Identify which cell holds the provided text, then report its (X, Y) central coordinate. 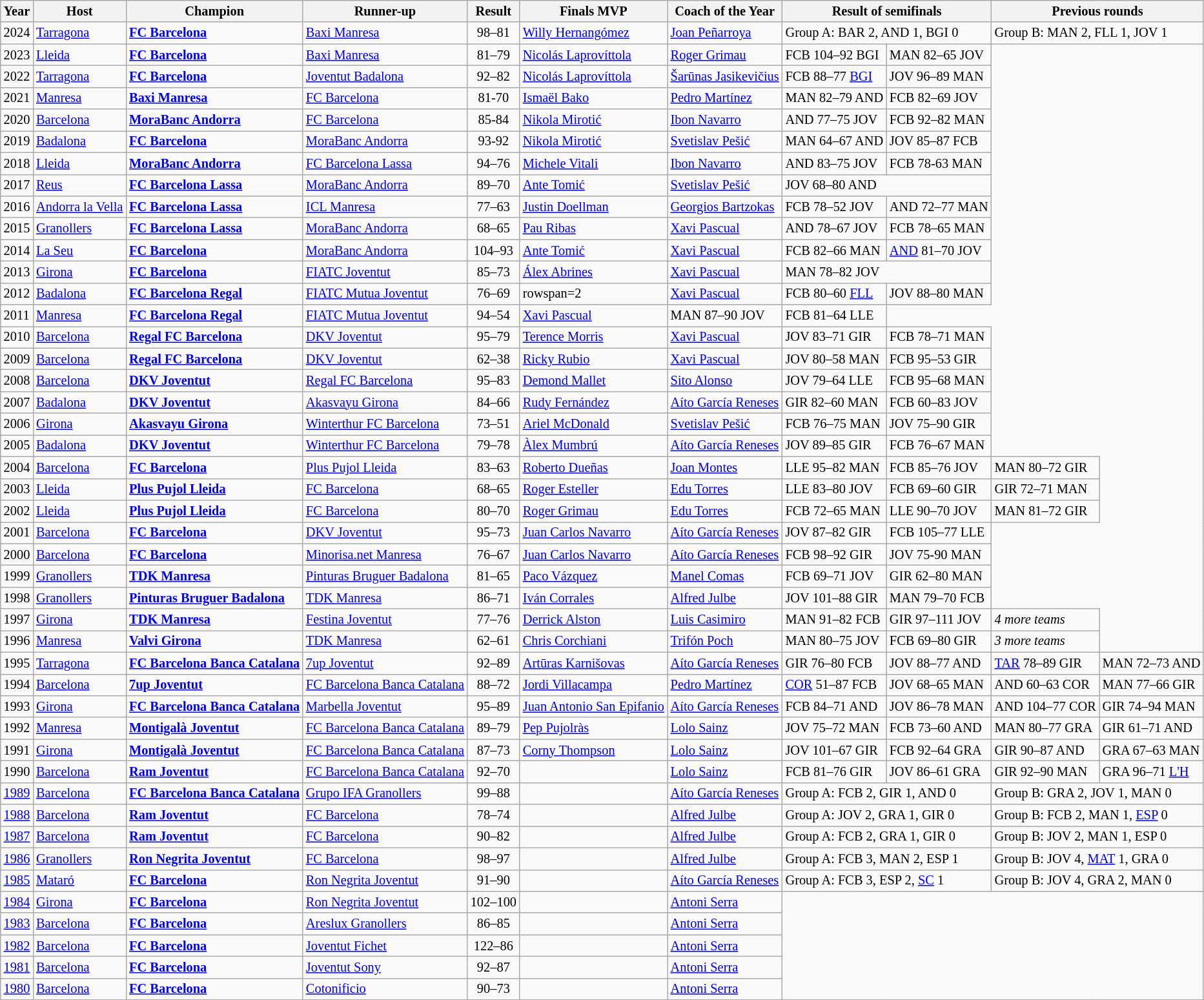
FCB 80–60 FLL (834, 294)
Iván Corrales (594, 598)
Group B: MAN 2, FLL 1, JOV 1 (1097, 33)
Joventut Badalona (385, 76)
GIR 97–111 JOV (939, 620)
GIR 74–94 MAN (1152, 706)
1995 (17, 663)
Year (17, 11)
2017 (17, 185)
Joventut Fichet (385, 946)
92–87 (493, 967)
Finals MVP (594, 11)
JOV 83–71 GIR (834, 337)
87–73 (493, 750)
89–70 (493, 185)
FIATC Joventut (385, 272)
AND 60–63 COR (1046, 685)
1994 (17, 685)
Ariel McDonald (594, 424)
2015 (17, 229)
JOV 68–65 MAN (939, 685)
JOV 75–72 MAN (834, 728)
89–79 (493, 728)
Šarūnas Jasikevičius (725, 76)
81–79 (493, 55)
FCB 105–77 LLE (939, 533)
98–97 (493, 859)
90–82 (493, 837)
Valvi Girona (214, 641)
2001 (17, 533)
MAN 77–66 GIR (1152, 685)
Derrick Alston (594, 620)
Chris Corchiani (594, 641)
Álex Abrines (594, 272)
FCB 85–76 JOV (939, 467)
76–69 (493, 294)
MAN 91–82 FCB (834, 620)
77–63 (493, 207)
AND 78–67 JOV (834, 229)
Joan Montes (725, 467)
1990 (17, 771)
FCB 84–71 AND (834, 706)
JOV 85–87 FCB (939, 141)
92–82 (493, 76)
Areslux Granollers (385, 924)
FCB 76–75 MAN (834, 424)
Group B: GRA 2, JOV 1, MAN 0 (1097, 793)
JOV 89–85 GIR (834, 445)
AND 72–77 MAN (939, 207)
1989 (17, 793)
Roger Esteller (594, 489)
2024 (17, 33)
2010 (17, 337)
1991 (17, 750)
2000 (17, 555)
GRA 67–63 MAN (1152, 750)
FCB 60–83 JOV (939, 402)
Reus (79, 185)
FCB 73–60 AND (939, 728)
2007 (17, 402)
2012 (17, 294)
62–61 (493, 641)
1984 (17, 902)
2011 (17, 316)
Terence Morris (594, 337)
GIR 92–90 MAN (1046, 771)
2004 (17, 467)
81–65 (493, 576)
FCB 104–92 BGI (834, 55)
Group B: JOV 4, MAT 1, GRA 0 (1097, 859)
Juan Antonio San Epifanio (594, 706)
GIR 82–60 MAN (834, 402)
1987 (17, 837)
Roberto Dueñas (594, 467)
MAN 80–75 JOV (834, 641)
Joventut Sony (385, 967)
2019 (17, 141)
80–70 (493, 511)
Corny Thompson (594, 750)
LLE 90–70 JOV (939, 511)
FCB 95–68 MAN (939, 380)
2018 (17, 163)
Manel Comas (725, 576)
Pep Pujolràs (594, 728)
JOV 75–90 GIR (939, 424)
1985 (17, 881)
3 more teams (1046, 641)
102–100 (493, 902)
FCB 88–77 BGI (834, 76)
Cotonificio (385, 989)
83–63 (493, 467)
62–38 (493, 359)
FCB 76–67 MAN (939, 445)
FCB 82–69 JOV (939, 98)
Paco Vázquez (594, 576)
FCB 69–80 GIR (939, 641)
2005 (17, 445)
TAR 78–89 GIR (1046, 663)
FCB 95–53 GIR (939, 359)
99–88 (493, 793)
2022 (17, 76)
2020 (17, 120)
2006 (17, 424)
Michele Vitali (594, 163)
FCB 69–60 GIR (939, 489)
Champion (214, 11)
JOV 68–80 AND (887, 185)
JOV 88–77 AND (939, 663)
JOV 79–64 LLE (834, 380)
MAN 78–82 JOV (887, 272)
Demond Mallet (594, 380)
122–86 (493, 946)
1980 (17, 989)
AND 77–75 JOV (834, 120)
MAN 80–77 GRA (1046, 728)
77–76 (493, 620)
1992 (17, 728)
1988 (17, 815)
1982 (17, 946)
81-70 (493, 98)
FCB 78–71 MAN (939, 337)
Mataró (79, 881)
Result (493, 11)
1998 (17, 598)
JOV 101–67 GIR (834, 750)
Willy Hernangómez (594, 33)
Group B: FCB 2, MAN 1, ESP 0 (1097, 815)
JOV 96–89 MAN (939, 76)
FCB 78-63 MAN (939, 163)
1981 (17, 967)
rowspan=2 (594, 294)
84–66 (493, 402)
Artūras Karnišovas (594, 663)
GIR 61–71 AND (1152, 728)
GIR 62–80 MAN (939, 576)
LLE 95–82 MAN (834, 467)
Ricky Rubio (594, 359)
FCB 81–76 GIR (834, 771)
Minorisa.net Manresa (385, 555)
Group A: FCB 2, GRA 1, GIR 0 (887, 837)
Group B: JOV 4, GRA 2, MAN 0 (1097, 881)
MAN 81–72 GIR (1046, 511)
COR 51–87 FCB (834, 685)
92–89 (493, 663)
2013 (17, 272)
Group A: JOV 2, GRA 1, GIR 0 (887, 815)
FCB 98–92 GIR (834, 555)
1996 (17, 641)
88–72 (493, 685)
94–54 (493, 316)
MAN 82–79 AND (834, 98)
Group B: JOV 2, MAN 1, ESP 0 (1097, 837)
FCB 78–52 JOV (834, 207)
Host (79, 11)
73–51 (493, 424)
1997 (17, 620)
2014 (17, 250)
GIR 76–80 FCB (834, 663)
MAN 72–73 AND (1152, 663)
Luis Casimiro (725, 620)
86–85 (493, 924)
Àlex Mumbrú (594, 445)
Andorra la Vella (79, 207)
ICL Manresa (385, 207)
2002 (17, 511)
Group A: FCB 3, MAN 2, ESP 1 (887, 859)
Coach of the Year (725, 11)
MAN 80–72 GIR (1046, 467)
2008 (17, 380)
98–81 (493, 33)
GRA 96–71 L'H (1152, 771)
2023 (17, 55)
Joan Peñarroya (725, 33)
90–73 (493, 989)
93-92 (493, 141)
Festina Joventut (385, 620)
GIR 90–87 AND (1046, 750)
MAN 64–67 AND (834, 141)
95–89 (493, 706)
Trifón Poch (725, 641)
85–73 (493, 272)
FCB 81–64 LLE (834, 316)
FCB 92–82 MAN (939, 120)
Group A: BAR 2, AND 1, BGI 0 (887, 33)
Jordi Villacampa (594, 685)
76–67 (493, 555)
Marbella Joventut (385, 706)
Georgios Bartzokas (725, 207)
79–78 (493, 445)
AND 83–75 JOV (834, 163)
2003 (17, 489)
MAN 87–90 JOV (725, 316)
4 more teams (1046, 620)
Result of semifinals (887, 11)
Ismaël Bako (594, 98)
JOV 88–80 MAN (939, 294)
Group A: FCB 2, GIR 1, AND 0 (887, 793)
1986 (17, 859)
Runner-up (385, 11)
Rudy Fernández (594, 402)
MAN 79–70 FCB (939, 598)
1999 (17, 576)
FCB 69–71 JOV (834, 576)
95–79 (493, 337)
104–93 (493, 250)
Sito Alonso (725, 380)
1983 (17, 924)
La Seu (79, 250)
85-84 (493, 120)
AND 104–77 COR (1046, 706)
JOV 101–88 GIR (834, 598)
JOV 86–78 MAN (939, 706)
94–76 (493, 163)
JOV 75-90 MAN (939, 555)
FCB 92–64 GRA (939, 750)
Pau Ribas (594, 229)
FCB 78–65 MAN (939, 229)
JOV 86–61 GRA (939, 771)
Previous rounds (1097, 11)
2009 (17, 359)
2021 (17, 98)
86–71 (493, 598)
92–70 (493, 771)
Grupo IFA Granollers (385, 793)
1993 (17, 706)
JOV 87–82 GIR (834, 533)
95–83 (493, 380)
FCB 72–65 MAN (834, 511)
LLE 83–80 JOV (834, 489)
FCB 82–66 MAN (834, 250)
2016 (17, 207)
78–74 (493, 815)
AND 81–70 JOV (939, 250)
95–73 (493, 533)
Justin Doellman (594, 207)
JOV 80–58 MAN (834, 359)
GIR 72–71 MAN (1046, 489)
Group A: FCB 3, ESP 2, SC 1 (887, 881)
MAN 82–65 JOV (939, 55)
91–90 (493, 881)
